Provide the (x, y) coordinate of the cell's center where the given text is located.  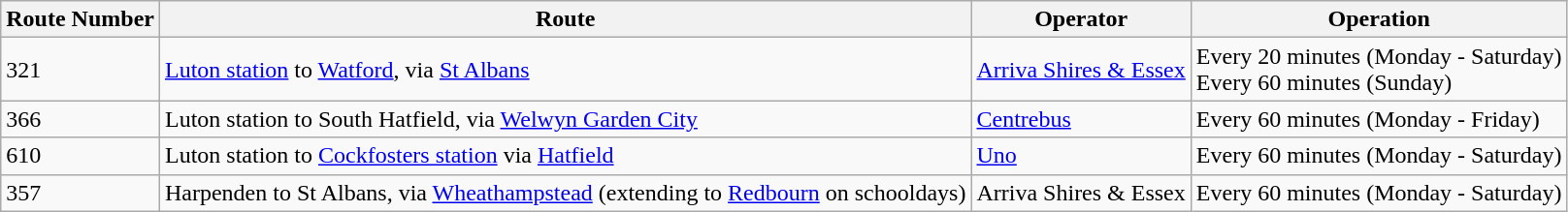
Harpenden to St Albans, via Wheathampstead (extending to Redbourn on schooldays) (565, 193)
366 (81, 119)
Every 60 minutes (Monday - Friday) (1379, 119)
Luton station to Watford, via St Albans (565, 70)
610 (81, 156)
Every 20 minutes (Monday - Saturday)Every 60 minutes (Sunday) (1379, 70)
Luton station to South Hatfield, via Welwyn Garden City (565, 119)
Route Number (81, 19)
357 (81, 193)
Operation (1379, 19)
321 (81, 70)
Operator (1081, 19)
Uno (1081, 156)
Luton station to Cockfosters station via Hatfield (565, 156)
Centrebus (1081, 119)
Route (565, 19)
